For the text-containing cell, return its midpoint in [X, Y] coordinate format. 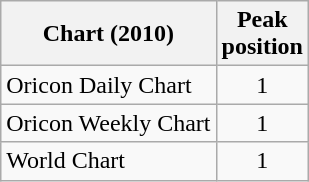
Oricon Weekly Chart [108, 123]
World Chart [108, 161]
Oricon Daily Chart [108, 85]
Chart (2010) [108, 34]
Peakposition [262, 34]
